Determine the (x, y) coordinate at the center of the cell enclosing the given text.  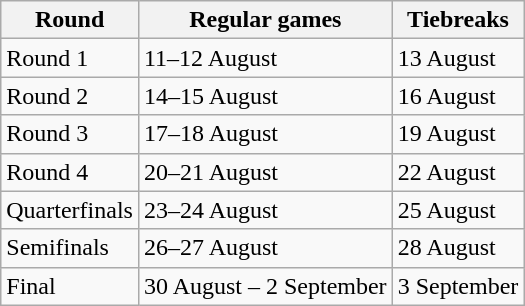
13 August (458, 58)
Round 1 (70, 58)
Round 2 (70, 96)
Round 3 (70, 134)
Semifinals (70, 248)
Regular games (265, 20)
16 August (458, 96)
17–18 August (265, 134)
Round (70, 20)
23–24 August (265, 210)
30 August – 2 September (265, 286)
14–15 August (265, 96)
Final (70, 286)
11–12 August (265, 58)
28 August (458, 248)
26–27 August (265, 248)
3 September (458, 286)
Round 4 (70, 172)
19 August (458, 134)
Quarterfinals (70, 210)
20–21 August (265, 172)
22 August (458, 172)
25 August (458, 210)
Tiebreaks (458, 20)
